Search for the cell housing the specified text and yield its [X, Y] center coordinate. 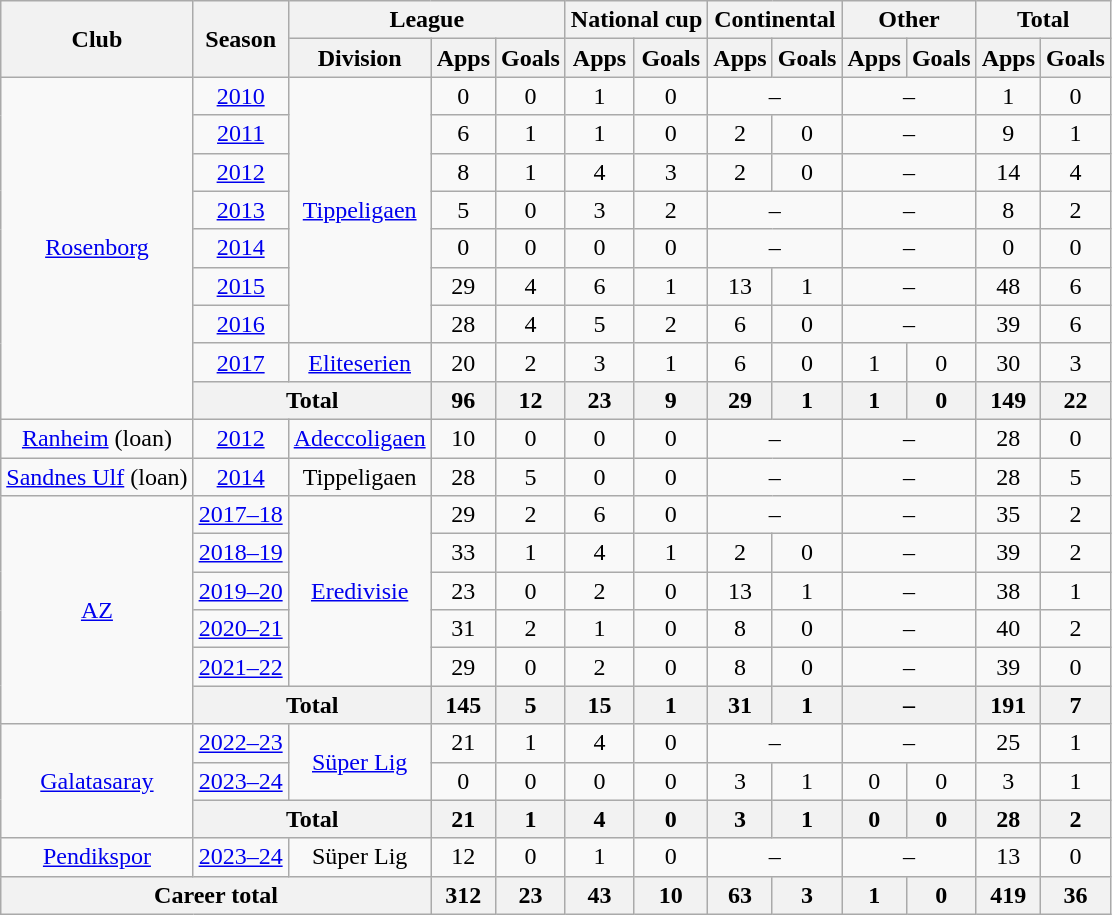
149 [1008, 400]
40 [1008, 629]
Sandnes Ulf (loan) [97, 477]
Eredivisie [360, 591]
Eliteserien [360, 362]
2013 [240, 210]
145 [463, 705]
Adeccoligaen [360, 438]
36 [1076, 895]
312 [463, 895]
2011 [240, 134]
Ranheim (loan) [97, 438]
7 [1076, 705]
2022–23 [240, 743]
2010 [240, 96]
2019–20 [240, 591]
Career total [216, 895]
Division [360, 58]
Galatasaray [97, 781]
2017–18 [240, 515]
Continental [775, 20]
419 [1008, 895]
15 [599, 705]
2021–22 [240, 667]
AZ [97, 610]
35 [1008, 515]
Rosenborg [97, 248]
2015 [240, 286]
Pendikspor [97, 857]
20 [463, 362]
63 [740, 895]
191 [1008, 705]
Season [240, 39]
22 [1076, 400]
33 [463, 553]
25 [1008, 743]
League [426, 20]
96 [463, 400]
2016 [240, 324]
14 [1008, 172]
43 [599, 895]
48 [1008, 286]
30 [1008, 362]
Other [909, 20]
2017 [240, 362]
2020–21 [240, 629]
Club [97, 39]
National cup [636, 20]
38 [1008, 591]
2018–19 [240, 553]
